Capture the cell that displays the provided text and extract its [x, y] central coordinate. 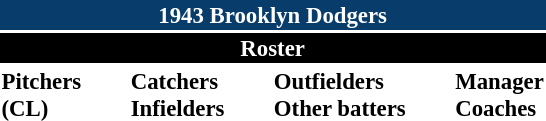
Roster [272, 48]
1943 Brooklyn Dodgers [272, 15]
